For the text-containing cell, return its midpoint in (X, Y) coordinate format. 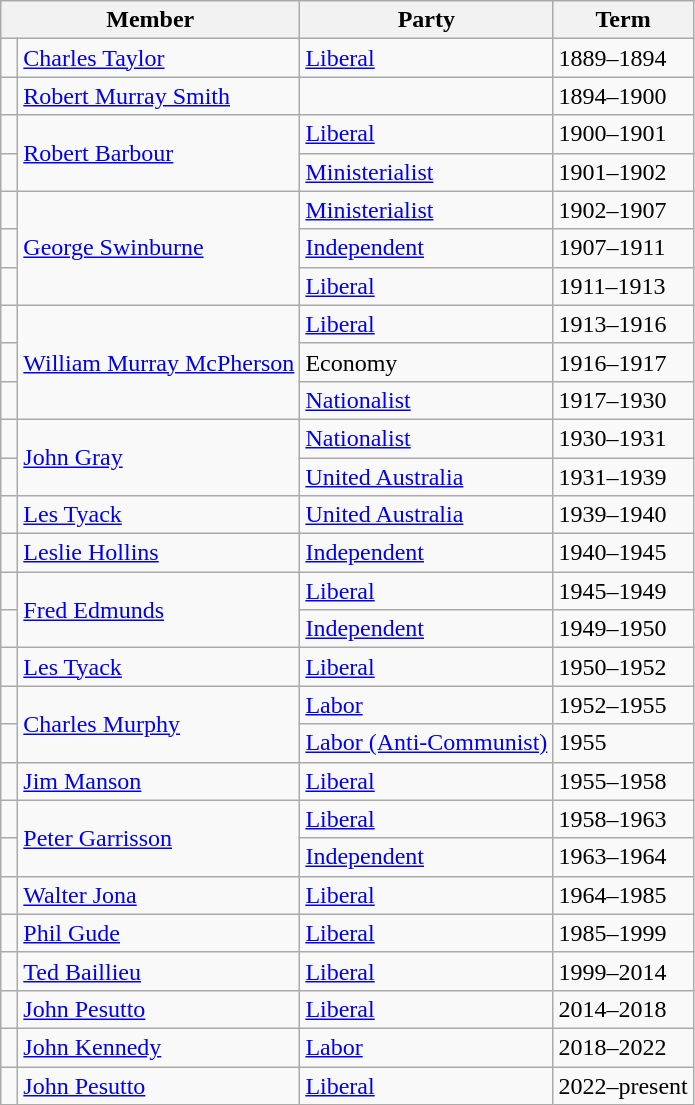
1950–1952 (623, 667)
1894–1900 (623, 96)
John Kennedy (159, 1047)
1955–1958 (623, 781)
Walter Jona (159, 895)
Leslie Hollins (159, 553)
Labor (Anti-Communist) (426, 743)
1930–1931 (623, 438)
1945–1949 (623, 591)
1952–1955 (623, 705)
1902–1907 (623, 210)
Phil Gude (159, 933)
Charles Murphy (159, 724)
Ted Baillieu (159, 971)
Robert Barbour (159, 153)
1889–1894 (623, 58)
2022–present (623, 1085)
1900–1901 (623, 134)
1901–1902 (623, 172)
1913–1916 (623, 324)
1985–1999 (623, 933)
1955 (623, 743)
Term (623, 20)
William Murray McPherson (159, 362)
Robert Murray Smith (159, 96)
1940–1945 (623, 553)
2018–2022 (623, 1047)
1907–1911 (623, 248)
Jim Manson (159, 781)
George Swinburne (159, 248)
1931–1939 (623, 477)
Peter Garrisson (159, 838)
Fred Edmunds (159, 610)
1964–1985 (623, 895)
1949–1950 (623, 629)
1911–1913 (623, 286)
1917–1930 (623, 400)
1939–1940 (623, 515)
Economy (426, 362)
1958–1963 (623, 819)
1963–1964 (623, 857)
John Gray (159, 457)
Member (150, 20)
1916–1917 (623, 362)
2014–2018 (623, 1009)
Party (426, 20)
Charles Taylor (159, 58)
1999–2014 (623, 971)
